Detect which cell encompasses the target text, then output its [x, y] center coordinate. 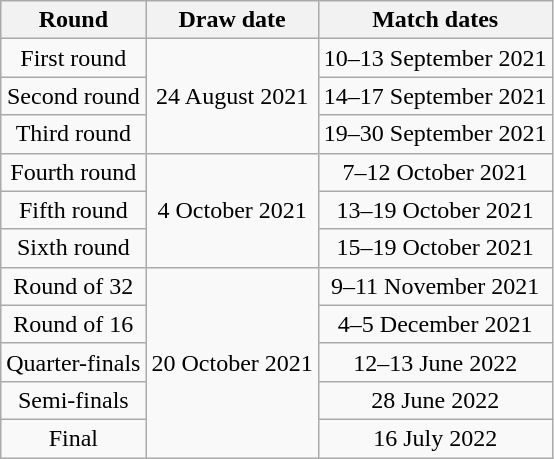
First round [74, 58]
Fifth round [74, 210]
Semi-finals [74, 400]
Second round [74, 96]
14–17 September 2021 [435, 96]
Round of 16 [74, 324]
16 July 2022 [435, 438]
9–11 November 2021 [435, 286]
13–19 October 2021 [435, 210]
Round [74, 20]
7–12 October 2021 [435, 172]
28 June 2022 [435, 400]
Quarter-finals [74, 362]
Fourth round [74, 172]
Third round [74, 134]
4–5 December 2021 [435, 324]
19–30 September 2021 [435, 134]
4 October 2021 [232, 210]
Match dates [435, 20]
12–13 June 2022 [435, 362]
Round of 32 [74, 286]
10–13 September 2021 [435, 58]
20 October 2021 [232, 362]
Sixth round [74, 248]
15–19 October 2021 [435, 248]
Draw date [232, 20]
Final [74, 438]
24 August 2021 [232, 96]
